From the cell containing the given text, extract its center point as (X, Y) coordinate. 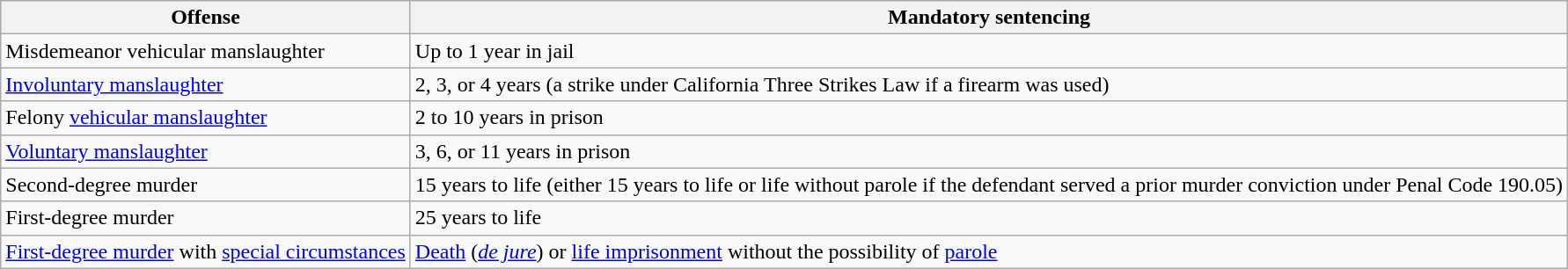
First-degree murder with special circumstances (206, 251)
First-degree murder (206, 218)
Second-degree murder (206, 185)
2, 3, or 4 years (a strike under California Three Strikes Law if a firearm was used) (989, 84)
Up to 1 year in jail (989, 51)
Death (de jure) or life imprisonment without the possibility of parole (989, 251)
Voluntary manslaughter (206, 151)
25 years to life (989, 218)
2 to 10 years in prison (989, 118)
15 years to life (either 15 years to life or life without parole if the defendant served a prior murder conviction under Penal Code 190.05) (989, 185)
Felony vehicular manslaughter (206, 118)
Mandatory sentencing (989, 18)
3, 6, or 11 years in prison (989, 151)
Offense (206, 18)
Misdemeanor vehicular manslaughter (206, 51)
Involuntary manslaughter (206, 84)
